Output the (x, y) coordinate of the center of the cell containing the given text.  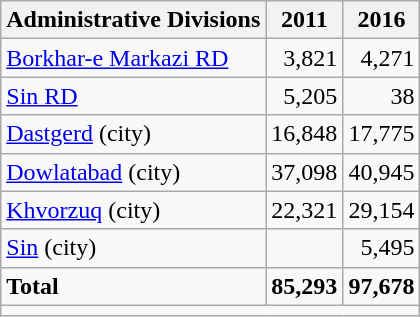
5,495 (382, 248)
4,271 (382, 58)
17,775 (382, 134)
2016 (382, 20)
Sin (city) (134, 248)
Dastgerd (city) (134, 134)
Administrative Divisions (134, 20)
16,848 (304, 134)
Sin RD (134, 96)
85,293 (304, 286)
Borkhar-e Markazi RD (134, 58)
Khvorzuq (city) (134, 210)
40,945 (382, 172)
37,098 (304, 172)
29,154 (382, 210)
38 (382, 96)
Dowlatabad (city) (134, 172)
2011 (304, 20)
22,321 (304, 210)
97,678 (382, 286)
3,821 (304, 58)
5,205 (304, 96)
Total (134, 286)
